Detect which cell encompasses the target text, then output its (X, Y) center coordinate. 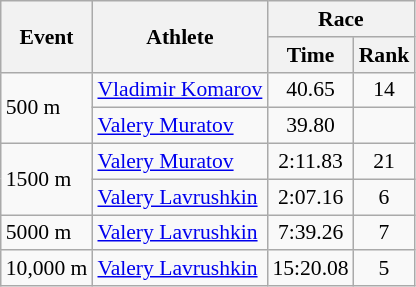
10,000 m (47, 269)
15:20.08 (310, 269)
7 (384, 233)
2:07.16 (310, 197)
500 m (47, 108)
7:39.26 (310, 233)
40.65 (310, 90)
Vladimir Komarov (180, 90)
Athlete (180, 36)
6 (384, 197)
5 (384, 269)
21 (384, 162)
39.80 (310, 126)
1500 m (47, 180)
2:11.83 (310, 162)
Event (47, 36)
Time (310, 55)
5000 m (47, 233)
Race (340, 19)
14 (384, 90)
Rank (384, 55)
